Extract the [X, Y] coordinate from the center of the cell holding the provided text.  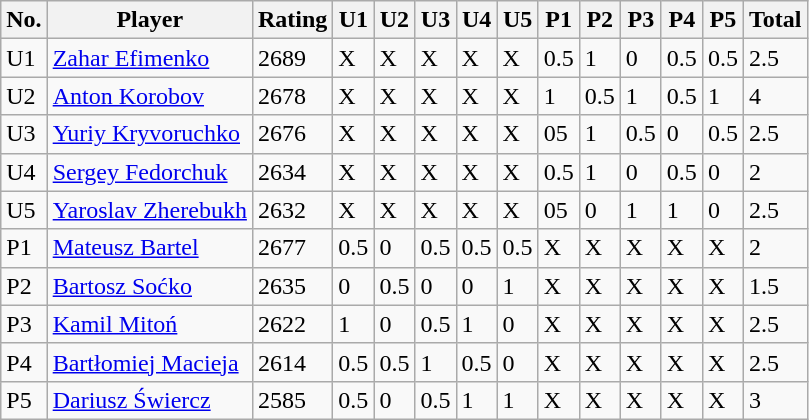
3 [775, 400]
Kamil Mitoń [150, 324]
2635 [292, 286]
Yaroslav Zherebukh [150, 210]
Mateusz Bartel [150, 248]
2614 [292, 362]
1.5 [775, 286]
2678 [292, 96]
Zahar Efimenko [150, 58]
Yuriy Kryvoruchko [150, 134]
2632 [292, 210]
2622 [292, 324]
Dariusz Świercz [150, 400]
2634 [292, 172]
Rating [292, 20]
Bartłomiej Macieja [150, 362]
2689 [292, 58]
Sergey Fedorchuk [150, 172]
Bartosz Soćko [150, 286]
2676 [292, 134]
Total [775, 20]
Player [150, 20]
4 [775, 96]
2677 [292, 248]
2585 [292, 400]
Anton Korobov [150, 96]
No. [24, 20]
